Scan for the cell matching the given text and deliver its [X, Y] coordinate at center. 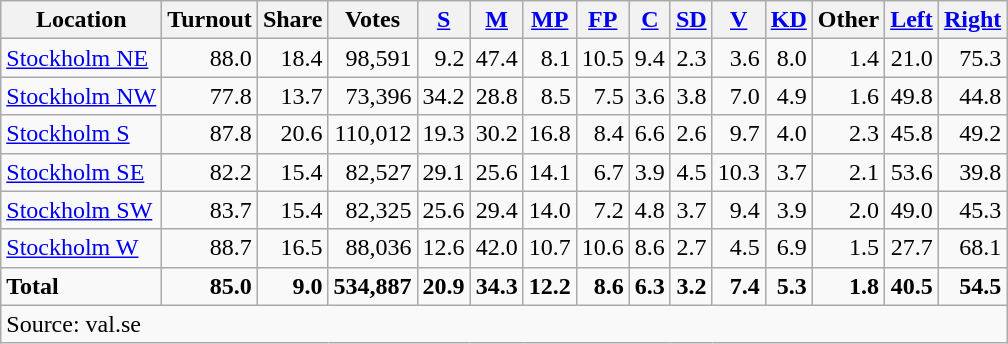
1.6 [848, 96]
42.0 [496, 248]
6.9 [788, 248]
3.2 [691, 286]
10.6 [602, 248]
FP [602, 20]
49.0 [912, 210]
Share [292, 20]
12.2 [550, 286]
V [738, 20]
M [496, 20]
2.1 [848, 172]
88.0 [210, 58]
4.8 [650, 210]
Location [82, 20]
49.8 [912, 96]
2.7 [691, 248]
40.5 [912, 286]
Stockholm NW [82, 96]
20.6 [292, 134]
85.0 [210, 286]
87.8 [210, 134]
Stockholm NE [82, 58]
34.2 [444, 96]
Left [912, 20]
34.3 [496, 286]
6.6 [650, 134]
Other [848, 20]
53.6 [912, 172]
88,036 [372, 248]
1.5 [848, 248]
18.4 [292, 58]
6.7 [602, 172]
27.7 [912, 248]
7.0 [738, 96]
16.8 [550, 134]
Votes [372, 20]
Stockholm W [82, 248]
13.7 [292, 96]
39.8 [972, 172]
Stockholm SE [82, 172]
KD [788, 20]
7.5 [602, 96]
30.2 [496, 134]
1.4 [848, 58]
1.8 [848, 286]
110,012 [372, 134]
8.5 [550, 96]
7.2 [602, 210]
8.4 [602, 134]
10.5 [602, 58]
4.9 [788, 96]
8.1 [550, 58]
Turnout [210, 20]
C [650, 20]
44.8 [972, 96]
75.3 [972, 58]
82,325 [372, 210]
10.7 [550, 248]
14.0 [550, 210]
6.3 [650, 286]
Total [82, 286]
88.7 [210, 248]
19.3 [444, 134]
98,591 [372, 58]
Stockholm S [82, 134]
534,887 [372, 286]
MP [550, 20]
2.0 [848, 210]
9.2 [444, 58]
29.4 [496, 210]
83.7 [210, 210]
3.8 [691, 96]
73,396 [372, 96]
Source: val.se [504, 324]
82.2 [210, 172]
45.3 [972, 210]
54.5 [972, 286]
14.1 [550, 172]
45.8 [912, 134]
8.0 [788, 58]
Right [972, 20]
Stockholm SW [82, 210]
49.2 [972, 134]
7.4 [738, 286]
82,527 [372, 172]
21.0 [912, 58]
77.8 [210, 96]
10.3 [738, 172]
29.1 [444, 172]
9.0 [292, 286]
S [444, 20]
28.8 [496, 96]
12.6 [444, 248]
20.9 [444, 286]
SD [691, 20]
4.0 [788, 134]
9.7 [738, 134]
47.4 [496, 58]
68.1 [972, 248]
16.5 [292, 248]
2.6 [691, 134]
5.3 [788, 286]
